Return the [X, Y] coordinate for the center point of the cell that contains the specified text.  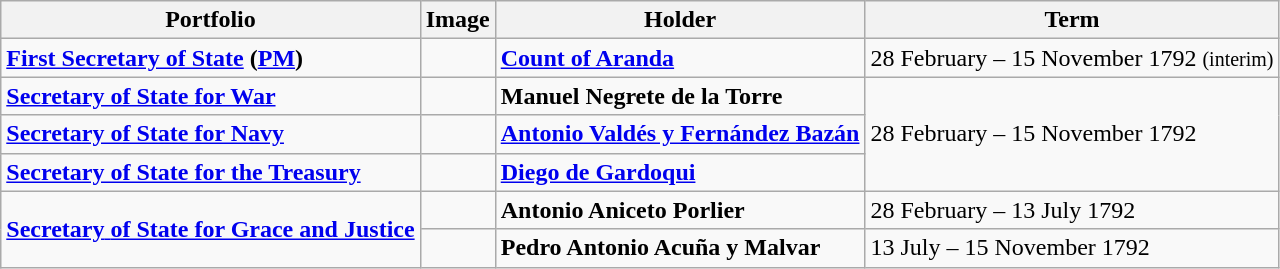
Secretary of State for War [210, 96]
Secretary of State for Grace and Justice [210, 229]
Image [458, 20]
28 February – 15 November 1792 [1072, 134]
Antonio Aniceto Porlier [680, 210]
28 February – 15 November 1792 (interim) [1072, 58]
Term [1072, 20]
Diego de Gardoqui [680, 172]
Secretary of State for Navy [210, 134]
First Secretary of State (PM) [210, 58]
Count of Aranda [680, 58]
Manuel Negrete de la Torre [680, 96]
Antonio Valdés y Fernández Bazán [680, 134]
Secretary of State for the Treasury [210, 172]
28 February – 13 July 1792 [1072, 210]
Holder [680, 20]
13 July – 15 November 1792 [1072, 248]
Portfolio [210, 20]
Pedro Antonio Acuña y Malvar [680, 248]
